Scan for the cell matching the given text and deliver its (x, y) coordinate at center. 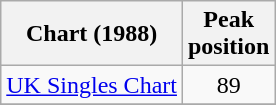
Chart (1988) (92, 34)
Peakposition (228, 34)
UK Singles Chart (92, 85)
89 (228, 85)
